From the cell containing the given text, extract its center point as [X, Y] coordinate. 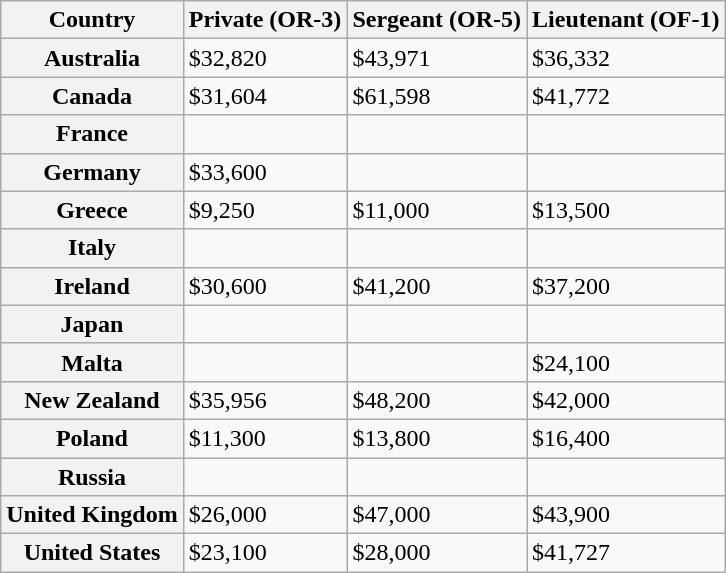
Sergeant (OR-5) [437, 20]
Lieutenant (OF-1) [626, 20]
$32,820 [265, 58]
France [92, 134]
$47,000 [437, 515]
$35,956 [265, 400]
Malta [92, 362]
Private (OR-3) [265, 20]
United Kingdom [92, 515]
$42,000 [626, 400]
$41,772 [626, 96]
Ireland [92, 286]
$43,971 [437, 58]
$31,604 [265, 96]
$9,250 [265, 210]
$26,000 [265, 515]
$16,400 [626, 438]
Japan [92, 324]
Italy [92, 248]
$36,332 [626, 58]
$28,000 [437, 553]
Germany [92, 172]
$30,600 [265, 286]
$23,100 [265, 553]
United States [92, 553]
$11,300 [265, 438]
Canada [92, 96]
$37,200 [626, 286]
Australia [92, 58]
Country [92, 20]
Poland [92, 438]
$13,500 [626, 210]
$41,727 [626, 553]
Russia [92, 477]
$48,200 [437, 400]
Greece [92, 210]
$11,000 [437, 210]
New Zealand [92, 400]
$43,900 [626, 515]
$13,800 [437, 438]
$41,200 [437, 286]
$24,100 [626, 362]
$61,598 [437, 96]
$33,600 [265, 172]
